Locate the cell with the specified text and output its (X, Y) center coordinate. 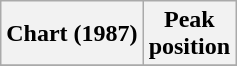
Peakposition (189, 34)
Chart (1987) (72, 34)
